Pinpoint the cell where the given text exists, returning its (X, Y) midpoint coordinate. 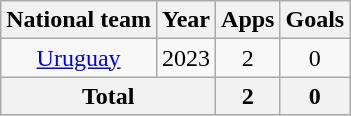
Uruguay (79, 58)
Apps (248, 20)
2023 (186, 58)
Goals (315, 20)
Total (108, 96)
National team (79, 20)
Year (186, 20)
